Return (X, Y) of the center of cell containing provided text 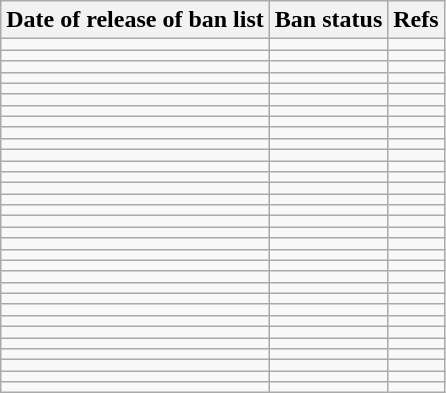
Ban status (328, 20)
Refs (416, 20)
Date of release of ban list (136, 20)
